Identify which cell holds the provided text, then report its [x, y] central coordinate. 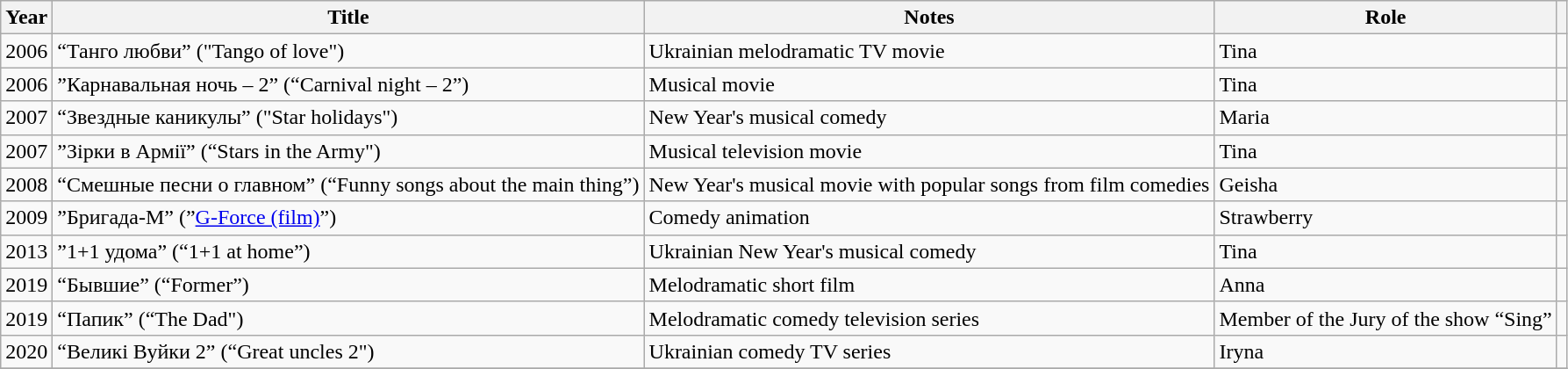
Musical movie [929, 84]
Iryna [1385, 351]
Strawberry [1385, 218]
Notes [929, 18]
Anna [1385, 285]
Ukrainian New Year's musical comedy [929, 251]
“Великі Вуйки 2” (“Great uncles 2") [348, 351]
2013 [26, 251]
Melodramatic comedy television series [929, 318]
“Звездные каникулы” ("Star holidays") [348, 118]
Ukrainian comedy TV series [929, 351]
2020 [26, 351]
Comedy animation [929, 218]
Title [348, 18]
”Бригада-М” (”G-Force (film)”) [348, 218]
“Бывшие” (“Former”) [348, 285]
New Year's musical comedy [929, 118]
”Зірки в Армії” (“Stars in the Army") [348, 151]
“Танго любви” ("Tango of love") [348, 51]
New Year's musical movie with popular songs from film comedies [929, 184]
“Папик” (“The Dad") [348, 318]
”Карнавальная ночь – 2” (“Carnival night – 2”) [348, 84]
Geisha [1385, 184]
2009 [26, 218]
Maria [1385, 118]
Year [26, 18]
“Смешные песни о главном” (“Funny songs about the main thing”) [348, 184]
Role [1385, 18]
Musical television movie [929, 151]
Ukrainian melodramatic TV movie [929, 51]
Member of the Jury of the show “Sing” [1385, 318]
2008 [26, 184]
Melodramatic short film [929, 285]
”1+1 удома” (“1+1 at home”) [348, 251]
